Extract the [X, Y] coordinate from the center of the cell holding the provided text.  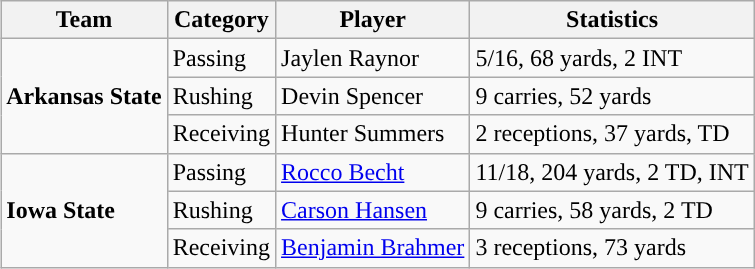
Statistics [612, 20]
Team [84, 20]
Devin Spencer [373, 96]
Iowa State [84, 210]
Hunter Summers [373, 134]
Carson Hansen [373, 210]
Player [373, 20]
11/18, 204 yards, 2 TD, INT [612, 172]
3 receptions, 73 yards [612, 248]
Jaylen Raynor [373, 58]
Arkansas State [84, 96]
9 carries, 58 yards, 2 TD [612, 210]
Category [221, 20]
Benjamin Brahmer [373, 248]
2 receptions, 37 yards, TD [612, 134]
9 carries, 52 yards [612, 96]
5/16, 68 yards, 2 INT [612, 58]
Rocco Becht [373, 172]
